For the text-containing cell, return its midpoint in [x, y] coordinate format. 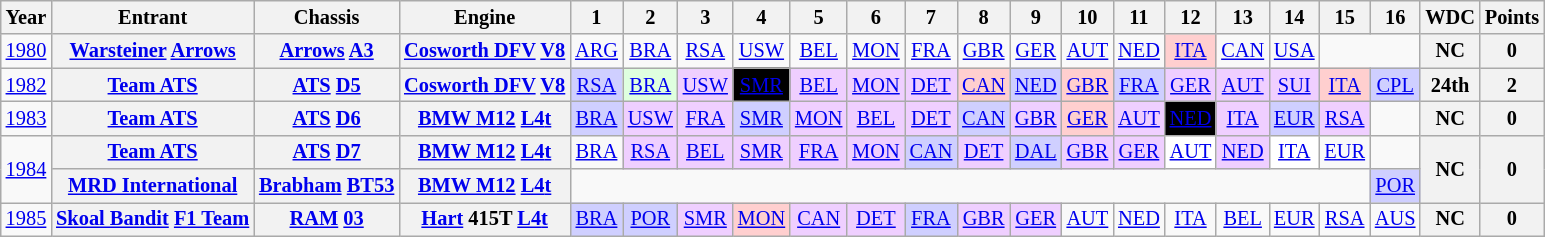
Engine [484, 17]
14 [1294, 17]
USA [1294, 51]
5 [818, 17]
MRD International [152, 186]
Hart 415T L4t [484, 219]
AUS [1395, 219]
ARG [596, 51]
15 [1344, 17]
12 [1191, 17]
Warsteiner Arrows [152, 51]
8 [984, 17]
WDC [1450, 17]
11 [1139, 17]
Brabham BT53 [326, 186]
ATS D5 [326, 85]
ATS D6 [326, 118]
13 [1242, 17]
3 [706, 17]
Skoal Bandit F1 Team [152, 219]
Chassis [326, 17]
CPL [1395, 85]
1980 [26, 51]
Points [1512, 17]
10 [1088, 17]
16 [1395, 17]
6 [876, 17]
1983 [26, 118]
7 [932, 17]
RAM 03 [326, 219]
Entrant [152, 17]
1985 [26, 219]
1 [596, 17]
Arrows A3 [326, 51]
Year [26, 17]
ATS D7 [326, 152]
1982 [26, 85]
1984 [26, 168]
4 [762, 17]
24th [1450, 85]
DAL [1036, 152]
9 [1036, 17]
SUI [1294, 85]
